Determine the [X, Y] coordinate at the center of the cell enclosing the given text.  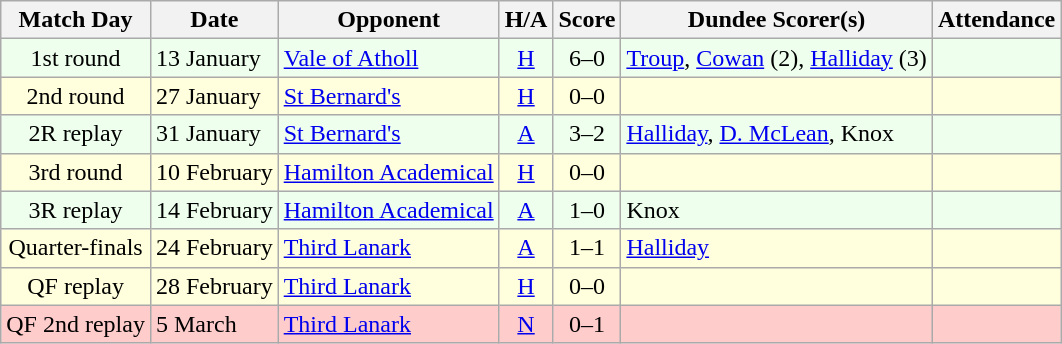
Halliday [776, 248]
1–1 [587, 248]
Quarter-finals [76, 248]
24 February [214, 248]
H/A [526, 20]
10 February [214, 172]
Knox [776, 210]
Score [587, 20]
1–0 [587, 210]
3rd round [76, 172]
Vale of Atholl [388, 58]
2R replay [76, 134]
3–2 [587, 134]
2nd round [76, 96]
5 March [214, 324]
QF replay [76, 286]
27 January [214, 96]
N [526, 324]
3R replay [76, 210]
31 January [214, 134]
Opponent [388, 20]
13 January [214, 58]
QF 2nd replay [76, 324]
Match Day [76, 20]
Halliday, D. McLean, Knox [776, 134]
Dundee Scorer(s) [776, 20]
0–1 [587, 324]
28 February [214, 286]
Troup, Cowan (2), Halliday (3) [776, 58]
Date [214, 20]
6–0 [587, 58]
14 February [214, 210]
1st round [76, 58]
Attendance [996, 20]
